Return the (X, Y) coordinate for the center point of the cell that contains the specified text.  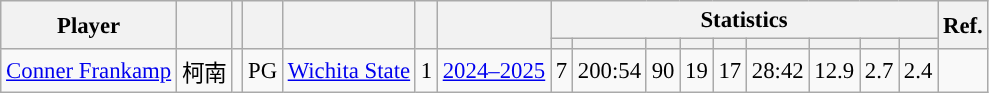
Wichita State (348, 71)
19 (696, 71)
200:54 (610, 71)
Player (89, 25)
Conner Frankamp (89, 71)
Ref. (963, 25)
12.9 (834, 71)
2.4 (918, 71)
1 (426, 71)
2024–2025 (494, 71)
7 (562, 71)
2.7 (880, 71)
Statistics (744, 20)
17 (730, 71)
PG (263, 71)
柯南 (204, 71)
28:42 (778, 71)
90 (662, 71)
